Pinpoint the cell where the given text exists, returning its (x, y) midpoint coordinate. 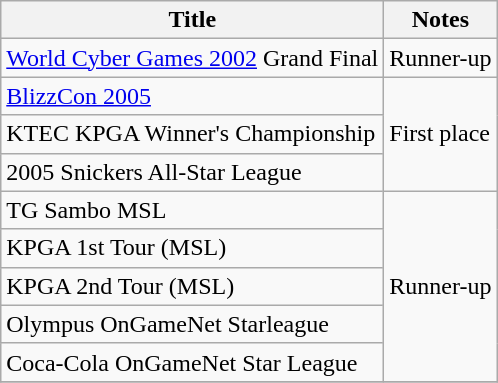
KPGA 1st Tour (MSL) (192, 248)
Olympus OnGameNet Starleague (192, 324)
KTEC KPGA Winner's Championship (192, 134)
2005 Snickers All-Star League (192, 172)
BlizzCon 2005 (192, 96)
TG Sambo MSL (192, 210)
Coca-Cola OnGameNet Star League (192, 362)
World Cyber Games 2002 Grand Final (192, 58)
Notes (440, 20)
Title (192, 20)
First place (440, 134)
KPGA 2nd Tour (MSL) (192, 286)
